Output the [x, y] coordinate of the center of the cell containing the given text.  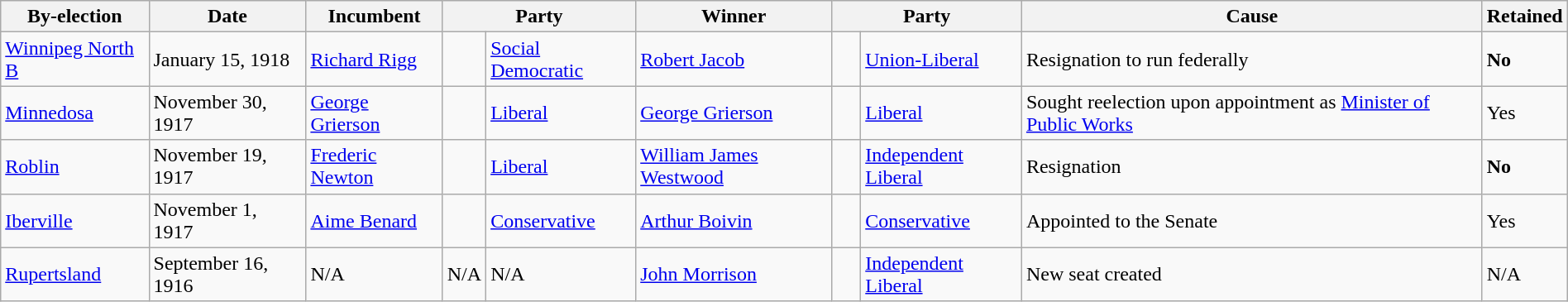
November 19, 1917 [227, 167]
Winnipeg North B [74, 60]
Rupertsland [74, 275]
Union-Liberal [941, 60]
Arthur Boivin [734, 220]
Resignation [1252, 167]
Cause [1252, 17]
Iberville [74, 220]
Date [227, 17]
Sought reelection upon appointment as Minister of Public Works [1252, 113]
By-election [74, 17]
Appointed to the Senate [1252, 220]
John Morrison [734, 275]
New seat created [1252, 275]
William James Westwood [734, 167]
Minnedosa [74, 113]
Winner [734, 17]
September 16, 1916 [227, 275]
Aime Benard [374, 220]
Resignation to run federally [1252, 60]
Frederic Newton [374, 167]
January 15, 1918 [227, 60]
Richard Rigg [374, 60]
Robert Jacob [734, 60]
Retained [1525, 17]
Roblin [74, 167]
November 1, 1917 [227, 220]
November 30, 1917 [227, 113]
Social Democratic [561, 60]
Incumbent [374, 17]
